Identify which cell holds the provided text, then report its [X, Y] central coordinate. 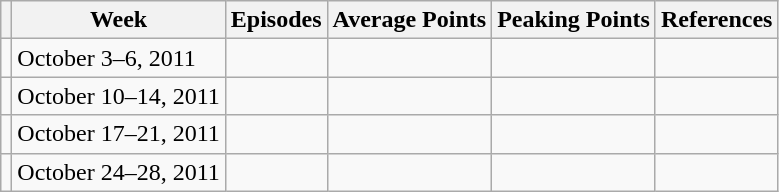
References [716, 20]
October 10–14, 2011 [118, 96]
October 24–28, 2011 [118, 172]
October 3–6, 2011 [118, 58]
Episodes [276, 20]
Week [118, 20]
Peaking Points [574, 20]
October 17–21, 2011 [118, 134]
Average Points [410, 20]
